Extract the (x, y) coordinate from the center of the cell holding the provided text.  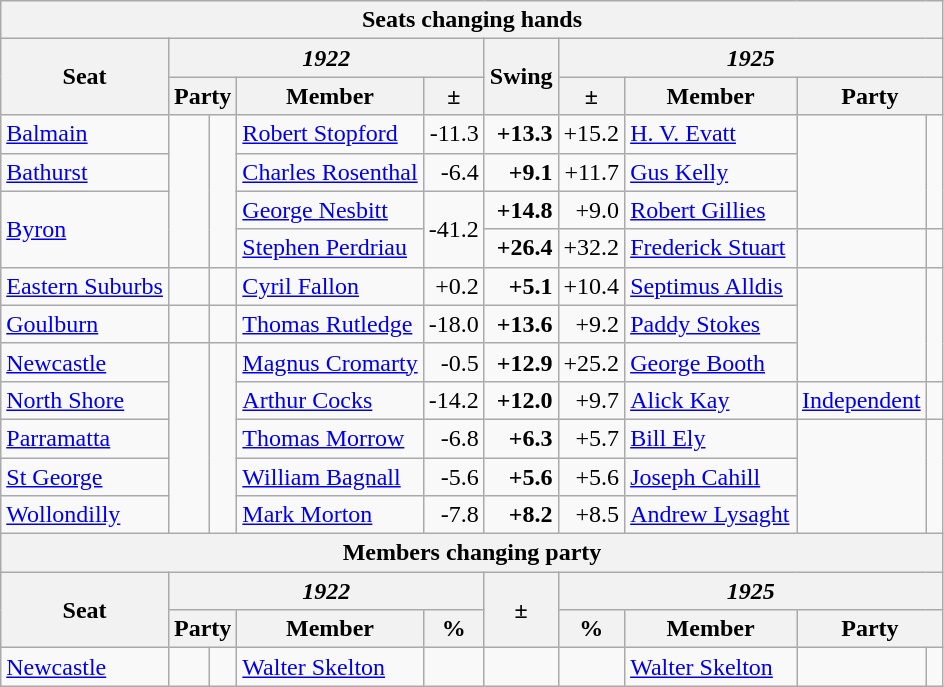
+12.9 (521, 362)
-0.5 (454, 362)
+9.2 (592, 324)
Seats changing hands (472, 20)
Septimus Alldis (711, 286)
Members changing party (472, 553)
-7.8 (454, 515)
+9.0 (592, 210)
Eastern Suburbs (85, 286)
St George (85, 477)
Bathurst (85, 172)
+13.3 (521, 134)
+6.3 (521, 438)
+8.2 (521, 515)
Andrew Lysaght (711, 515)
+9.7 (592, 400)
Wollondilly (85, 515)
-41.2 (454, 229)
Balmain (85, 134)
-6.4 (454, 172)
+8.5 (592, 515)
+25.2 (592, 362)
+26.4 (521, 248)
Swing (521, 77)
+0.2 (454, 286)
Gus Kelly (711, 172)
Arthur Cocks (330, 400)
+9.1 (521, 172)
Bill Ely (711, 438)
+5.7 (592, 438)
Robert Gillies (711, 210)
Independent (861, 400)
Byron (85, 229)
+14.8 (521, 210)
+12.0 (521, 400)
Paddy Stokes (711, 324)
Robert Stopford (330, 134)
+10.4 (592, 286)
Stephen Perdriau (330, 248)
Joseph Cahill (711, 477)
-18.0 (454, 324)
+15.2 (592, 134)
Charles Rosenthal (330, 172)
Cyril Fallon (330, 286)
+13.6 (521, 324)
-14.2 (454, 400)
-11.3 (454, 134)
Thomas Morrow (330, 438)
H. V. Evatt (711, 134)
Thomas Rutledge (330, 324)
George Booth (711, 362)
-5.6 (454, 477)
+5.1 (521, 286)
-6.8 (454, 438)
Goulburn (85, 324)
Mark Morton (330, 515)
William Bagnall (330, 477)
+11.7 (592, 172)
Frederick Stuart (711, 248)
Alick Kay (711, 400)
+32.2 (592, 248)
North Shore (85, 400)
George Nesbitt (330, 210)
Parramatta (85, 438)
Magnus Cromarty (330, 362)
